Return the [X, Y] coordinate for the center point of the cell that contains the specified text.  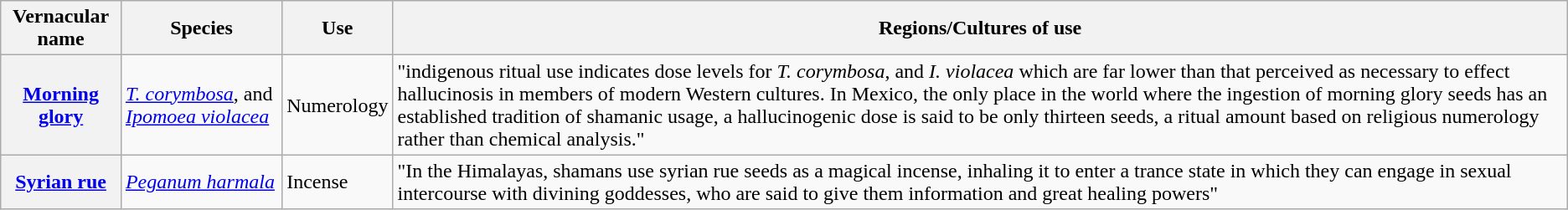
Use [338, 28]
T. corymbosa, and Ipomoea violacea [201, 105]
Morning glory [61, 105]
Species [201, 28]
Regions/Cultures of use [980, 28]
Peganum harmala [201, 182]
Numerology [338, 105]
Syrian rue [61, 182]
Vernacular name [61, 28]
Incense [338, 182]
